Determine the (X, Y) coordinate at the center of the cell enclosing the given text.  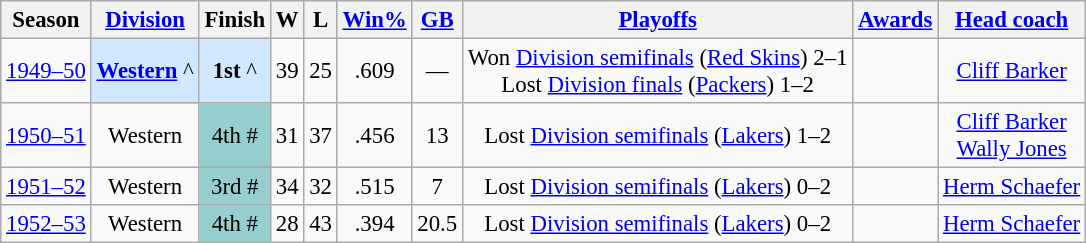
.456 (374, 136)
31 (286, 136)
Awards (896, 20)
1949–50 (46, 72)
37 (320, 136)
Division (145, 20)
1952–53 (46, 224)
Western ^ (145, 72)
.515 (374, 187)
1950–51 (46, 136)
.609 (374, 72)
34 (286, 187)
Lost Division semifinals (Lakers) 1–2 (657, 136)
W (286, 20)
20.5 (437, 224)
L (320, 20)
39 (286, 72)
Cliff BarkerWally Jones (1012, 136)
32 (320, 187)
43 (320, 224)
Cliff Barker (1012, 72)
25 (320, 72)
GB (437, 20)
1951–52 (46, 187)
— (437, 72)
28 (286, 224)
7 (437, 187)
Finish (234, 20)
Head coach (1012, 20)
1st ^ (234, 72)
Won Division semifinals (Red Skins) 2–1Lost Division finals (Packers) 1–2 (657, 72)
.394 (374, 224)
Season (46, 20)
Win% (374, 20)
13 (437, 136)
3rd # (234, 187)
Playoffs (657, 20)
